Identify which cell holds the provided text, then report its (x, y) central coordinate. 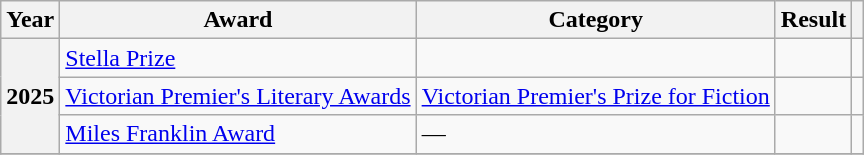
2025 (30, 96)
Miles Franklin Award (238, 134)
Category (596, 20)
Award (238, 20)
— (596, 134)
Year (30, 20)
Victorian Premier's Literary Awards (238, 96)
Result (813, 20)
Stella Prize (238, 58)
Victorian Premier's Prize for Fiction (596, 96)
